Search for the cell housing the specified text and yield its (x, y) center coordinate. 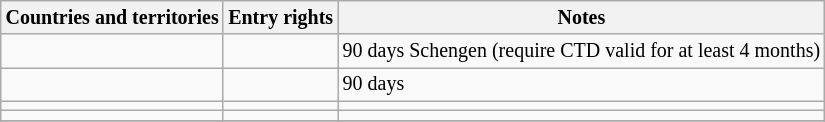
90 days (582, 84)
Entry rights (280, 18)
90 days Schengen (require CTD valid for at least 4 months) (582, 52)
Countries and territories (112, 18)
Notes (582, 18)
